From the cell containing the given text, extract its center point as [X, Y] coordinate. 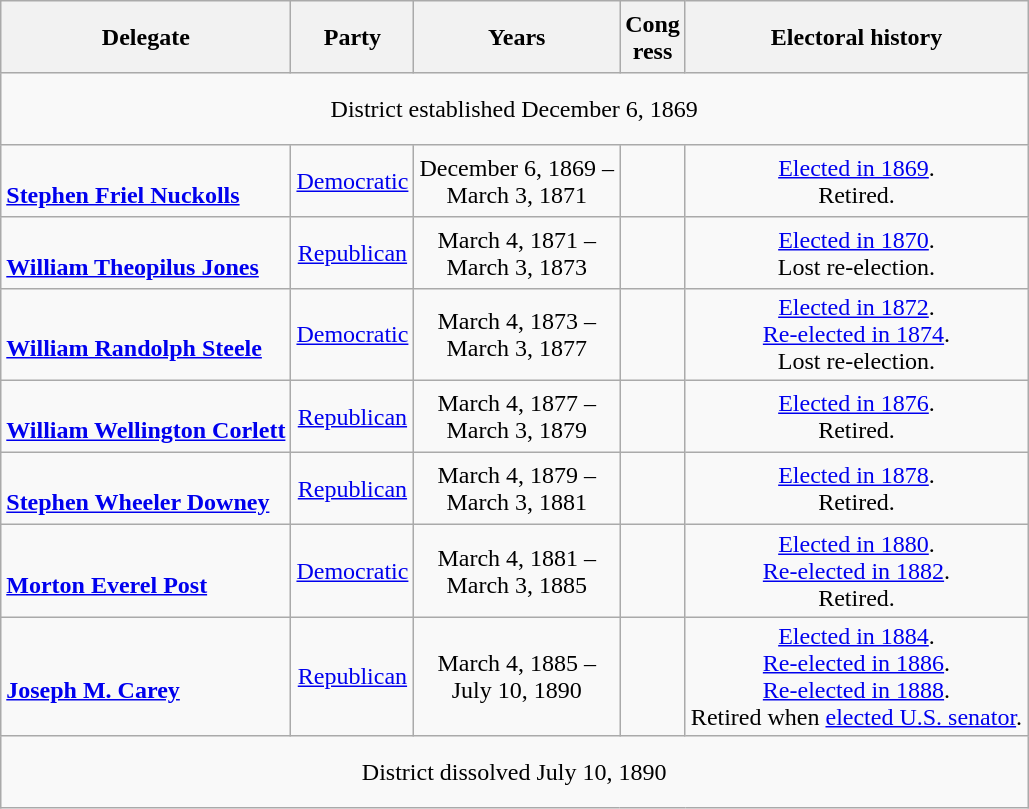
Morton Everel Post [146, 571]
Elected in 1878.Retired. [856, 489]
District established December 6, 1869 [514, 109]
December 6, 1869 –March 3, 1871 [517, 181]
Elected in 1870.Lost re-election. [856, 253]
March 4, 1877 –March 3, 1879 [517, 417]
Joseph M. Carey [146, 676]
Electoral history [856, 37]
William Randolph Steele [146, 335]
Elected in 1884.Re-elected in 1886.Re-elected in 1888.Retired when elected U.S. senator. [856, 676]
Elected in 1880.Re-elected in 1882.Retired. [856, 571]
William Wellington Corlett [146, 417]
District dissolved July 10, 1890 [514, 772]
Stephen Wheeler Downey [146, 489]
Years [517, 37]
March 4, 1885 –July 10, 1890 [517, 676]
Party [352, 37]
Congress [653, 37]
Delegate [146, 37]
Stephen Friel Nuckolls [146, 181]
Elected in 1876.Retired. [856, 417]
Elected in 1872.Re-elected in 1874.Lost re-election. [856, 335]
March 4, 1881 –March 3, 1885 [517, 571]
March 4, 1879 –March 3, 1881 [517, 489]
March 4, 1871 –March 3, 1873 [517, 253]
William Theopilus Jones [146, 253]
March 4, 1873 –March 3, 1877 [517, 335]
Elected in 1869.Retired. [856, 181]
